Identify which cell holds the provided text, then report its [x, y] central coordinate. 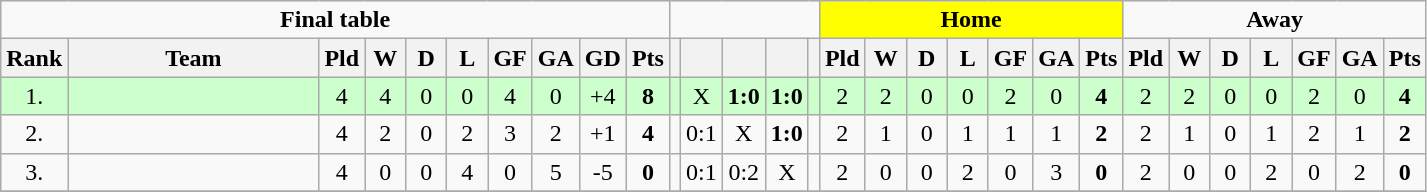
Away [1274, 20]
2. [34, 134]
0:2 [744, 172]
8 [648, 96]
3. [34, 172]
1. [34, 96]
+1 [602, 134]
Home [970, 20]
+4 [602, 96]
5 [556, 172]
-5 [602, 172]
Rank [34, 58]
GD [602, 58]
Final table [336, 20]
Team [194, 58]
